Scan for the cell matching the given text and deliver its [x, y] coordinate at center. 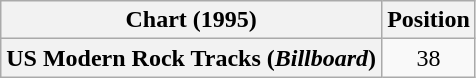
US Modern Rock Tracks (Billboard) [192, 58]
Position [429, 20]
38 [429, 58]
Chart (1995) [192, 20]
